Search for the cell housing the specified text and yield its (x, y) center coordinate. 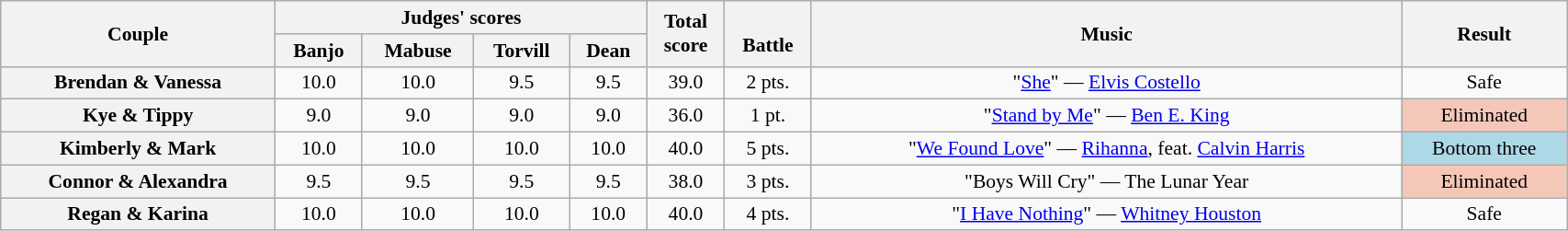
1 pt. (768, 116)
Dean (608, 51)
Battle (768, 33)
Kimberly & Mark (138, 149)
Torvill (522, 51)
Banjo (318, 51)
3 pts. (768, 181)
"I Have Nothing" — Whitney Houston (1106, 214)
Couple (138, 33)
Bottom three (1484, 149)
38.0 (686, 181)
Connor & Alexandra (138, 181)
"Stand by Me" — Ben E. King (1106, 116)
Judges' scores (461, 17)
36.0 (686, 116)
"We Found Love" — Rihanna, feat. Calvin Harris (1106, 149)
2 pts. (768, 83)
Regan & Karina (138, 214)
Brendan & Vanessa (138, 83)
39.0 (686, 83)
"She" — Elvis Costello (1106, 83)
Mabuse (417, 51)
Kye & Tippy (138, 116)
Totalscore (686, 33)
"Boys Will Cry" — The Lunar Year (1106, 181)
5 pts. (768, 149)
4 pts. (768, 214)
Result (1484, 33)
Music (1106, 33)
